Locate the cell with the specified text and output its [x, y] center coordinate. 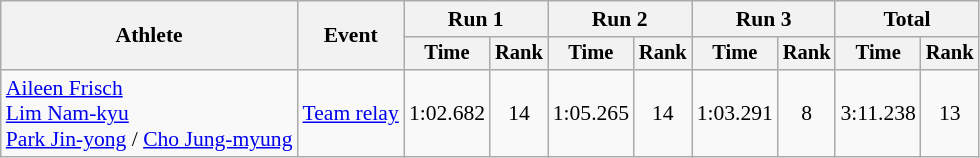
8 [807, 114]
Event [351, 36]
1:02.682 [447, 114]
Total [906, 19]
1:05.265 [591, 114]
13 [950, 114]
Run 3 [764, 19]
Run 1 [476, 19]
Athlete [150, 36]
Run 2 [620, 19]
3:11.238 [878, 114]
Team relay [351, 114]
1:03.291 [735, 114]
Aileen FrischLim Nam-kyuPark Jin-yong / Cho Jung-myung [150, 114]
